Find where the given text appears and provide that cell's center as [x, y] coordinate. 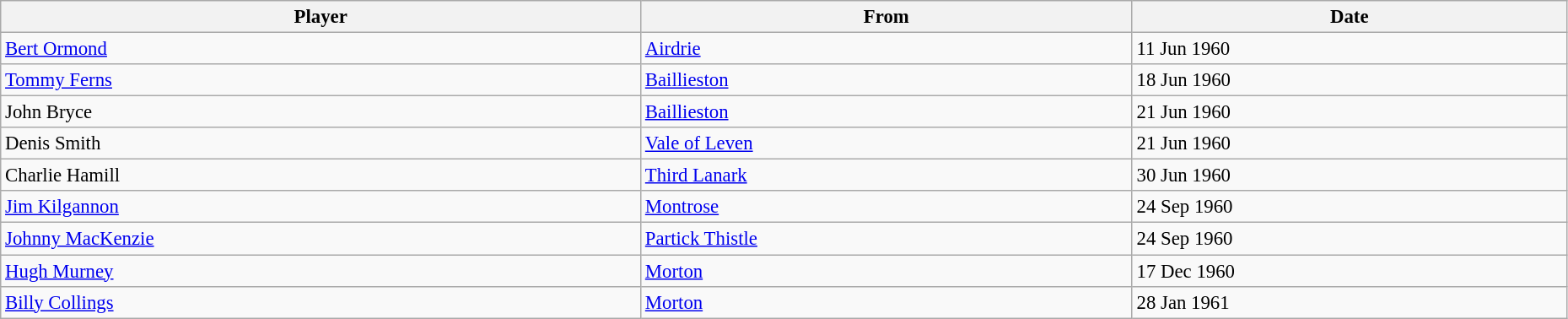
Johnny MacKenzie [321, 239]
From [887, 17]
30 Jun 1960 [1350, 176]
Jim Kilgannon [321, 207]
17 Dec 1960 [1350, 271]
Airdrie [887, 49]
Date [1350, 17]
Denis Smith [321, 143]
11 Jun 1960 [1350, 49]
Tommy Ferns [321, 80]
Hugh Murney [321, 271]
Third Lanark [887, 176]
Player [321, 17]
Montrose [887, 207]
28 Jan 1961 [1350, 302]
18 Jun 1960 [1350, 80]
John Bryce [321, 112]
Billy Collings [321, 302]
Charlie Hamill [321, 176]
Bert Ormond [321, 49]
Partick Thistle [887, 239]
Vale of Leven [887, 143]
